Find where the given text appears and provide that cell's center as [X, Y] coordinate. 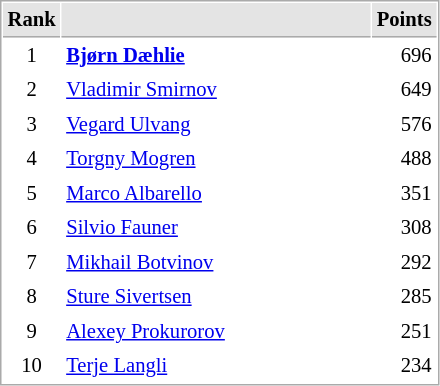
488 [404, 158]
649 [404, 90]
251 [404, 332]
Silvio Fauner [216, 228]
Vladimir Smirnov [216, 90]
Torgny Mogren [216, 158]
351 [404, 194]
Mikhail Botvinov [216, 262]
1 [32, 56]
2 [32, 90]
Marco Albarello [216, 194]
Sture Sivertsen [216, 296]
6 [32, 228]
696 [404, 56]
Bjørn Dæhlie [216, 56]
9 [32, 332]
285 [404, 296]
Alexey Prokurorov [216, 332]
Points [404, 20]
3 [32, 124]
8 [32, 296]
576 [404, 124]
4 [32, 158]
Vegard Ulvang [216, 124]
308 [404, 228]
Rank [32, 20]
234 [404, 366]
7 [32, 262]
292 [404, 262]
5 [32, 194]
Terje Langli [216, 366]
10 [32, 366]
